Extract the [X, Y] coordinate from the center of the cell holding the provided text.  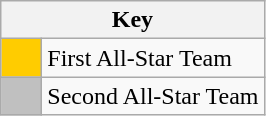
Key [132, 20]
First All-Star Team [153, 58]
Second All-Star Team [153, 96]
